Extract the [x, y] coordinate from the center of the cell holding the provided text.  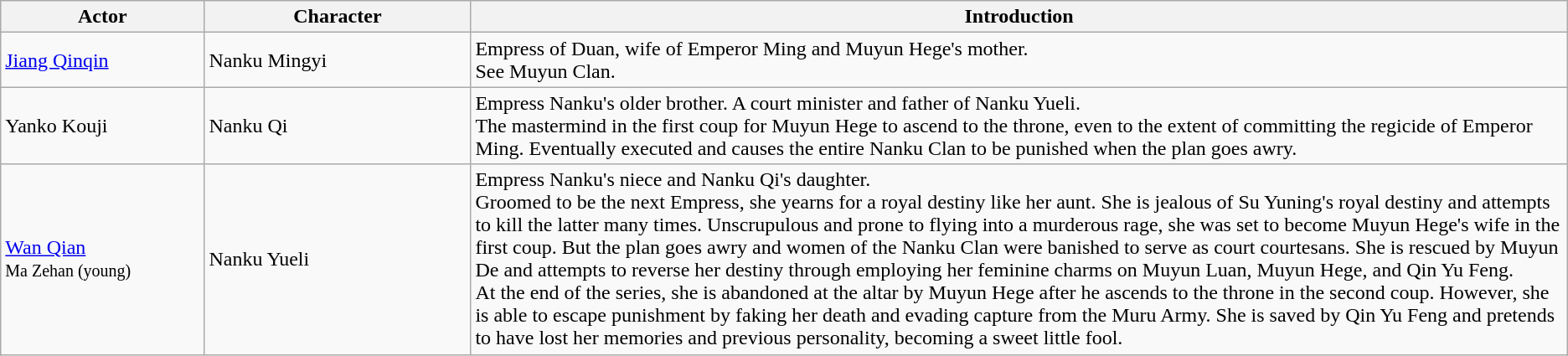
Yanko Kouji [102, 126]
Character [338, 17]
Jiang Qinqin [102, 60]
Empress of Duan, wife of Emperor Ming and Muyun Hege's mother.See Muyun Clan. [1019, 60]
Wan QianMa Zehan (young) [102, 260]
Nanku Mingyi [338, 60]
Nanku Qi [338, 126]
Nanku Yueli [338, 260]
Introduction [1019, 17]
Actor [102, 17]
